Return [X, Y] of the center of cell containing provided text 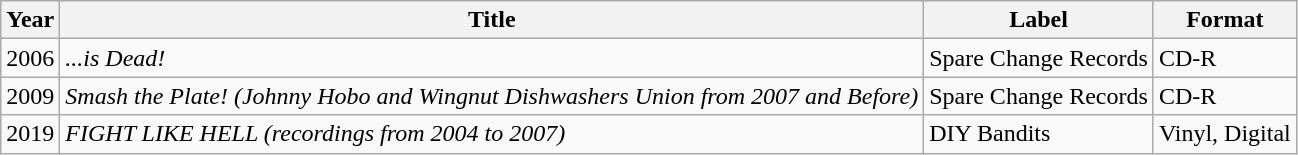
2019 [30, 134]
2006 [30, 58]
2009 [30, 96]
Year [30, 20]
DIY Bandits [1039, 134]
FIGHT LIKE HELL (recordings from 2004 to 2007) [492, 134]
...is Dead! [492, 58]
Smash the Plate! (Johnny Hobo and Wingnut Dishwashers Union from 2007 and Before) [492, 96]
Label [1039, 20]
Title [492, 20]
Vinyl, Digital [1224, 134]
Format [1224, 20]
